Search for the cell housing the specified text and yield its [X, Y] center coordinate. 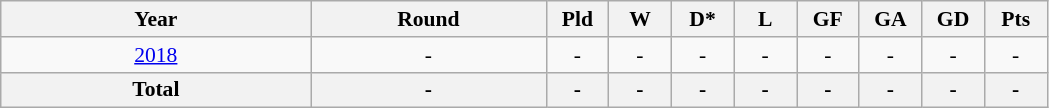
GA [890, 19]
L [766, 19]
Round [428, 19]
Pld [578, 19]
2018 [156, 55]
Year [156, 19]
D* [702, 19]
GD [954, 19]
Total [156, 90]
Pts [1016, 19]
W [640, 19]
GF [828, 19]
